Return [x, y] of the center of cell containing provided text 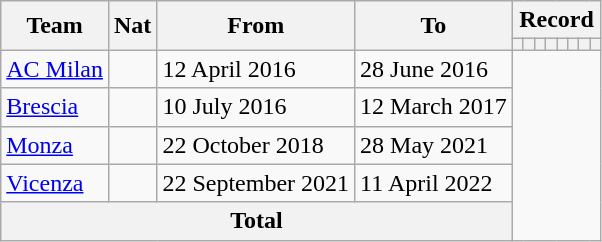
22 October 2018 [256, 145]
Record [556, 20]
From [256, 26]
To [434, 26]
28 May 2021 [434, 145]
Vicenza [55, 183]
22 September 2021 [256, 183]
28 June 2016 [434, 69]
Nat [132, 26]
12 April 2016 [256, 69]
12 March 2017 [434, 107]
Total [257, 221]
AC Milan [55, 69]
10 July 2016 [256, 107]
11 April 2022 [434, 183]
Team [55, 26]
Brescia [55, 107]
Monza [55, 145]
